Return (X, Y) of the center of cell containing provided text 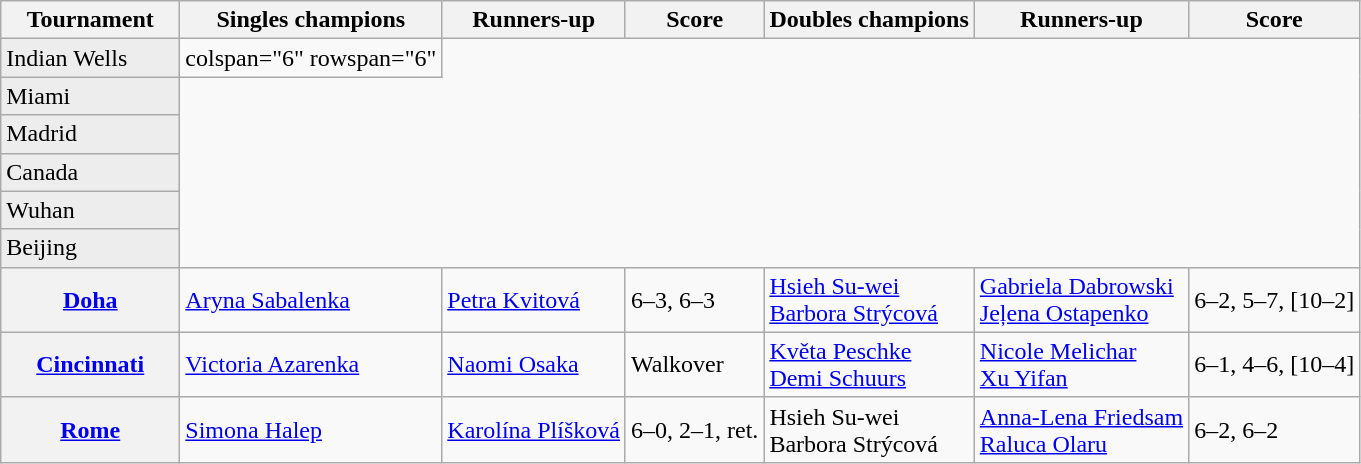
Nicole Melichar Xu Yifan (1081, 364)
Simona Halep (311, 430)
Anna-Lena Friedsam Raluca Olaru (1081, 430)
Cincinnati (90, 364)
6–2, 6–2 (1274, 430)
Victoria Azarenka (311, 364)
6–0, 2–1, ret. (694, 430)
Aryna Sabalenka (311, 300)
Miami (90, 96)
Petra Kvitová (534, 300)
Doha (90, 300)
Květa Peschke Demi Schuurs (869, 364)
6–1, 4–6, [10–4] (1274, 364)
Walkover (694, 364)
colspan="6" rowspan="6" (311, 58)
Wuhan (90, 210)
Doubles champions (869, 20)
Tournament (90, 20)
Naomi Osaka (534, 364)
Gabriela Dabrowski Jeļena Ostapenko (1081, 300)
6–3, 6–3 (694, 300)
Rome (90, 430)
6–2, 5–7, [10–2] (1274, 300)
Beijing (90, 248)
Canada (90, 172)
Karolína Plíšková (534, 430)
Indian Wells (90, 58)
Madrid (90, 134)
Singles champions (311, 20)
